Pinpoint the cell where the given text exists, returning its (x, y) midpoint coordinate. 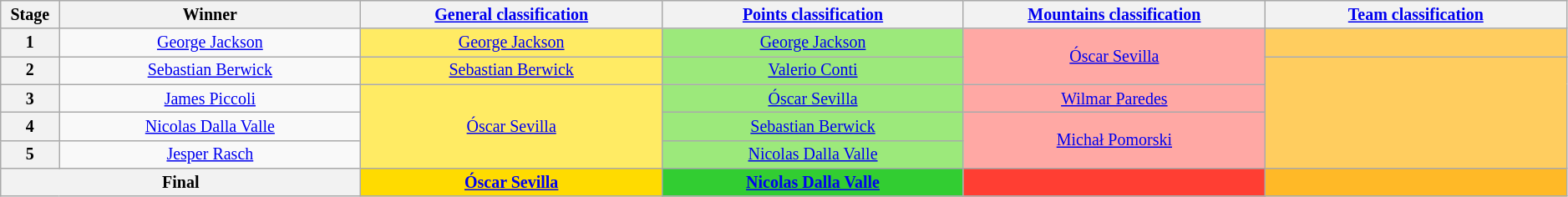
1 (30, 43)
Michał Pomorski (1114, 140)
Winner (211, 15)
5 (30, 154)
Jesper Rasch (211, 154)
Valerio Conti (814, 70)
Wilmar Paredes (1114, 98)
James Piccoli (211, 98)
3 (30, 98)
4 (30, 127)
Final (180, 182)
2 (30, 70)
General classification (511, 15)
Mountains classification (1114, 15)
Points classification (814, 15)
Team classification (1415, 15)
Stage (30, 15)
